Determine the [X, Y] coordinate at the center of the cell enclosing the given text.  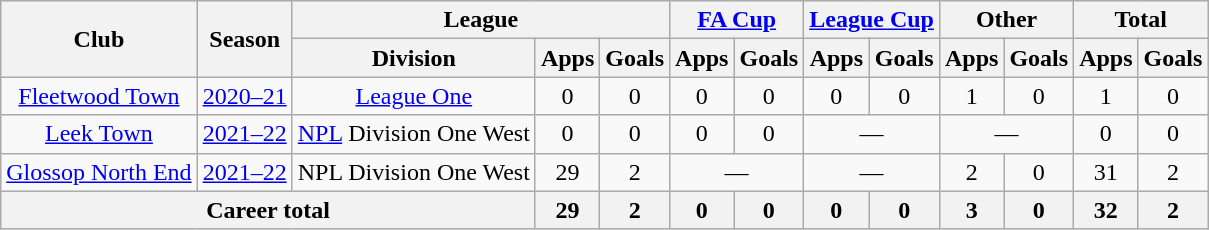
2020–21 [244, 96]
FA Cup [737, 20]
Other [1006, 20]
Career total [268, 210]
League One [414, 96]
Division [414, 58]
3 [971, 210]
32 [1106, 210]
Leek Town [99, 134]
Glossop North End [99, 172]
League [480, 20]
Club [99, 39]
League Cup [872, 20]
Season [244, 39]
Total [1141, 20]
Fleetwood Town [99, 96]
31 [1106, 172]
